Return [x, y] of the center of cell containing provided text 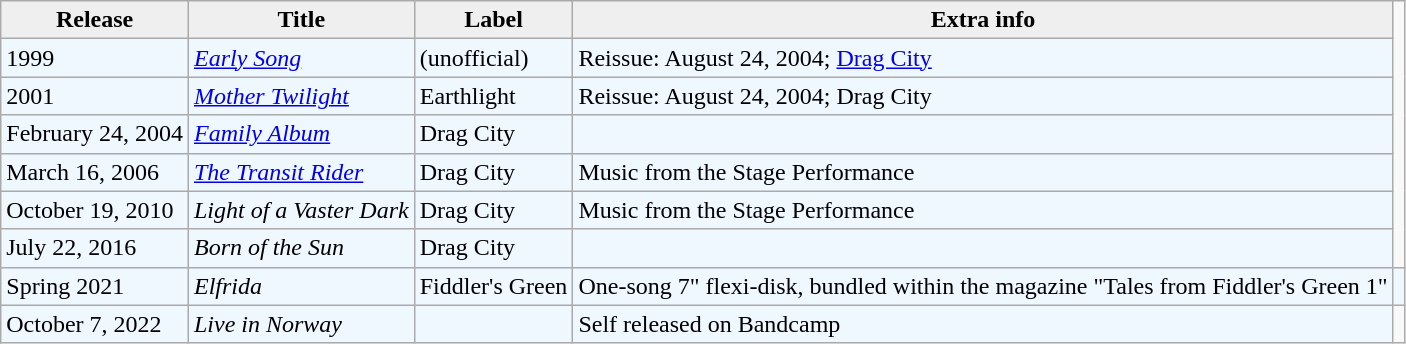
Elfrida [301, 286]
October 7, 2022 [95, 324]
Family Album [301, 134]
February 24, 2004 [95, 134]
(unofficial) [494, 58]
Live in Norway [301, 324]
October 19, 2010 [95, 210]
Born of the Sun [301, 248]
Early Song [301, 58]
Self released on Bandcamp [983, 324]
2001 [95, 96]
March 16, 2006 [95, 172]
Label [494, 20]
Mother Twilight [301, 96]
Release [95, 20]
One-song 7" flexi-disk, bundled within the magazine "Tales from Fiddler's Green 1" [983, 286]
Spring 2021 [95, 286]
1999 [95, 58]
Fiddler's Green [494, 286]
Extra info [983, 20]
Light of a Vaster Dark [301, 210]
The Transit Rider [301, 172]
July 22, 2016 [95, 248]
Title [301, 20]
Earthlight [494, 96]
